Scan for the cell matching the given text and deliver its [x, y] coordinate at center. 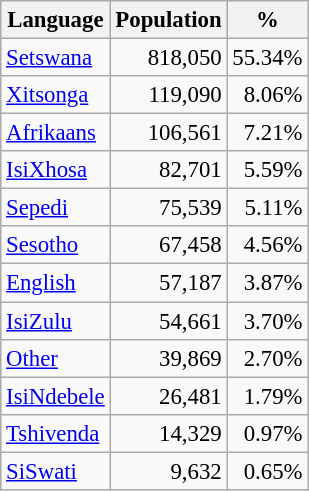
3.87% [268, 283]
Other [56, 358]
5.11% [268, 208]
7.21% [268, 133]
Tshivenda [56, 433]
Xitsonga [56, 95]
8.06% [268, 95]
SiSwati [56, 471]
55.34% [268, 58]
2.70% [268, 358]
0.97% [268, 433]
Sesotho [56, 245]
Population [168, 20]
14,329 [168, 433]
9,632 [168, 471]
57,187 [168, 283]
67,458 [168, 245]
75,539 [168, 208]
Language [56, 20]
IsiXhosa [56, 170]
English [56, 283]
0.65% [268, 471]
Afrikaans [56, 133]
% [268, 20]
Setswana [56, 58]
5.59% [268, 170]
3.70% [268, 321]
818,050 [168, 58]
54,661 [168, 321]
IsiNdebele [56, 396]
82,701 [168, 170]
106,561 [168, 133]
119,090 [168, 95]
26,481 [168, 396]
1.79% [268, 396]
4.56% [268, 245]
Sepedi [56, 208]
IsiZulu [56, 321]
39,869 [168, 358]
